Scan for the cell matching the given text and deliver its (X, Y) coordinate at center. 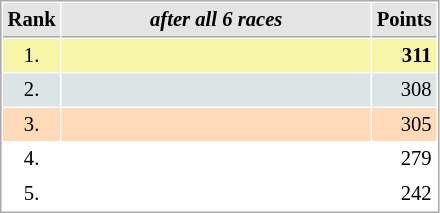
after all 6 races (216, 20)
Points (404, 20)
2. (32, 90)
Rank (32, 20)
311 (404, 56)
308 (404, 90)
3. (32, 124)
305 (404, 124)
4. (32, 158)
1. (32, 56)
5. (32, 194)
242 (404, 194)
279 (404, 158)
